Scan for the cell matching the given text and deliver its [X, Y] coordinate at center. 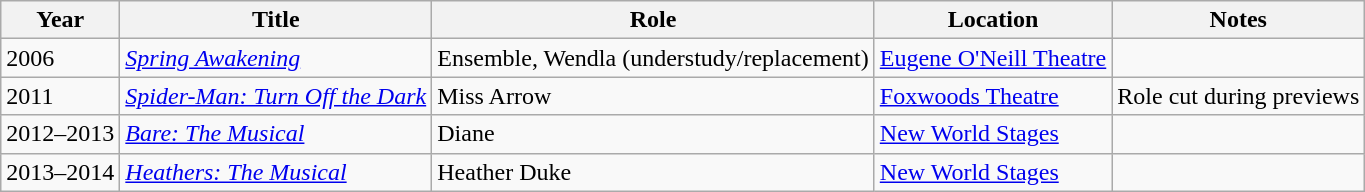
Role [654, 20]
2012–2013 [60, 134]
Heather Duke [654, 172]
2006 [60, 58]
Notes [1238, 20]
Spider-Man: Turn Off the Dark [276, 96]
Foxwoods Theatre [993, 96]
Role cut during previews [1238, 96]
Heathers: The Musical [276, 172]
Diane [654, 134]
Spring Awakening [276, 58]
Ensemble, Wendla (understudy/replacement) [654, 58]
Bare: The Musical [276, 134]
Year [60, 20]
Location [993, 20]
2013–2014 [60, 172]
Miss Arrow [654, 96]
Eugene O'Neill Theatre [993, 58]
Title [276, 20]
2011 [60, 96]
